Locate the cell with the specified text and output its (x, y) center coordinate. 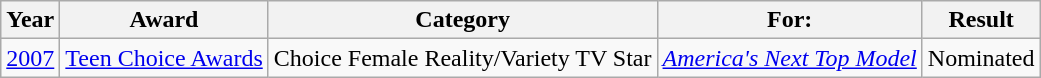
Teen Choice Awards (164, 58)
Year (30, 20)
2007 (30, 58)
America's Next Top Model (790, 58)
Category (462, 20)
For: (790, 20)
Nominated (981, 58)
Result (981, 20)
Award (164, 20)
Choice Female Reality/Variety TV Star (462, 58)
